Identify which cell holds the provided text, then report its (x, y) central coordinate. 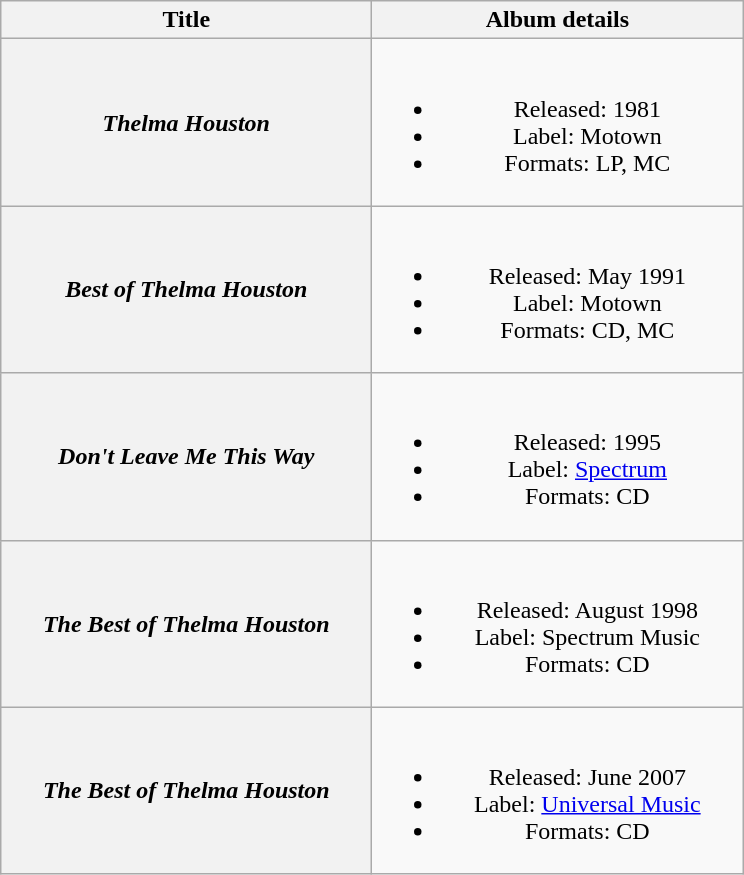
Album details (558, 20)
Released: 1981Label: MotownFormats: LP, MC (558, 122)
Best of Thelma Houston (186, 290)
Title (186, 20)
Released: 1995Label: SpectrumFormats: CD (558, 456)
Released: August 1998Label: Spectrum MusicFormats: CD (558, 624)
Released: June 2007Label: Universal MusicFormats: CD (558, 790)
Don't Leave Me This Way (186, 456)
Thelma Houston (186, 122)
Released: May 1991Label: MotownFormats: CD, MC (558, 290)
